Locate the cell with the specified text and output its [X, Y] center coordinate. 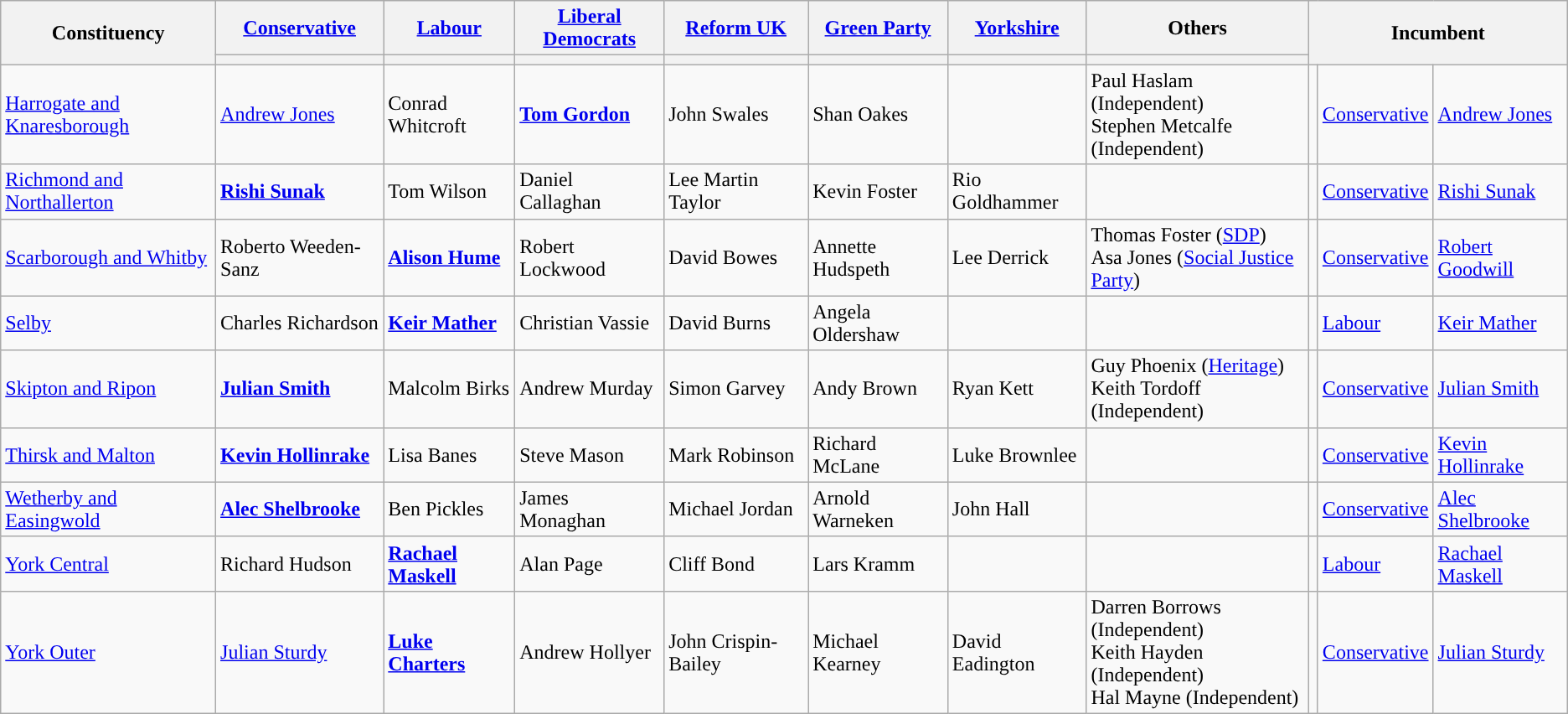
Alan Page [590, 563]
Robert Lockwood [590, 257]
Liberal Democrats [590, 28]
Roberto Weeden-Sanz [300, 257]
Kevin Foster [878, 191]
Michael Jordan [736, 510]
John Hall [1017, 510]
Andrew Murday [590, 389]
Ben Pickles [449, 510]
York Outer [109, 652]
Thirsk and Malton [109, 454]
Harrogate and Knaresborough [109, 114]
Andrew Hollyer [590, 652]
Scarborough and Whitby [109, 257]
Darren Borrows (Independent)Keith Hayden (Independent)Hal Mayne (Independent) [1198, 652]
John Swales [736, 114]
Constituency [109, 33]
Angela Oldershaw [878, 323]
Shan Oakes [878, 114]
Malcolm Birks [449, 389]
Andy Brown [878, 389]
Alison Hume [449, 257]
Thomas Foster (SDP)Asa Jones (Social Justice Party) [1198, 257]
Guy Phoenix (Heritage)Keith Tordoff (Independent) [1198, 389]
Steve Mason [590, 454]
Luke Charters [449, 652]
Tom Gordon [590, 114]
Lisa Banes [449, 454]
Incumbent [1437, 33]
David Burns [736, 323]
Yorkshire [1017, 28]
Rio Goldhammer [1017, 191]
Tom Wilson [449, 191]
Robert Goodwill [1500, 257]
Arnold Warneken [878, 510]
York Central [109, 563]
Wetherby and Easingwold [109, 510]
David Bowes [736, 257]
David Eadington [1017, 652]
Mark Robinson [736, 454]
Others [1198, 28]
Ryan Kett [1017, 389]
Luke Brownlee [1017, 454]
James Monaghan [590, 510]
Cliff Bond [736, 563]
Annette Hudspeth [878, 257]
Reform UK [736, 28]
Selby [109, 323]
Skipton and Ripon [109, 389]
Richard Hudson [300, 563]
Green Party [878, 28]
Lars Kramm [878, 563]
Simon Garvey [736, 389]
Lee Derrick [1017, 257]
Conrad Whitcroft [449, 114]
Lee Martin Taylor [736, 191]
Charles Richardson [300, 323]
Daniel Callaghan [590, 191]
Christian Vassie [590, 323]
Michael Kearney [878, 652]
John Crispin-Bailey [736, 652]
Paul Haslam (Independent)Stephen Metcalfe (Independent) [1198, 114]
Richard McLane [878, 454]
Richmond and Northallerton [109, 191]
